Output the [X, Y] coordinate of the center of the cell containing the given text.  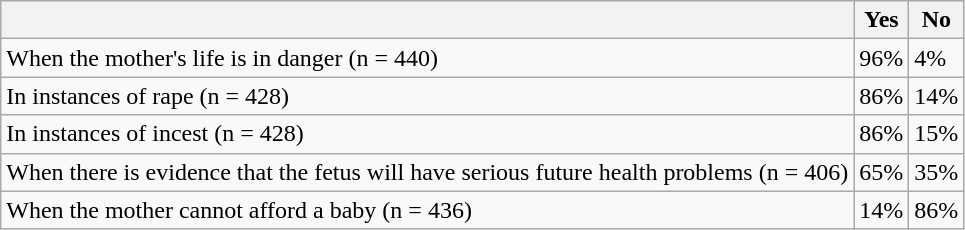
In instances of rape (n = 428) [428, 96]
No [936, 20]
4% [936, 58]
65% [882, 172]
In instances of incest (n = 428) [428, 134]
35% [936, 172]
15% [936, 134]
When the mother cannot afford a baby (n = 436) [428, 210]
When the mother's life is in danger (n = 440) [428, 58]
Yes [882, 20]
96% [882, 58]
When there is evidence that the fetus will have serious future health problems (n = 406) [428, 172]
